For the text-containing cell, return its midpoint in (x, y) coordinate format. 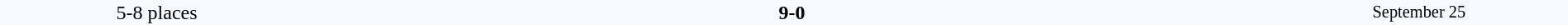
9-0 (791, 12)
5-8 places (157, 12)
September 25 (1419, 12)
